For the text-containing cell, return its midpoint in (X, Y) coordinate format. 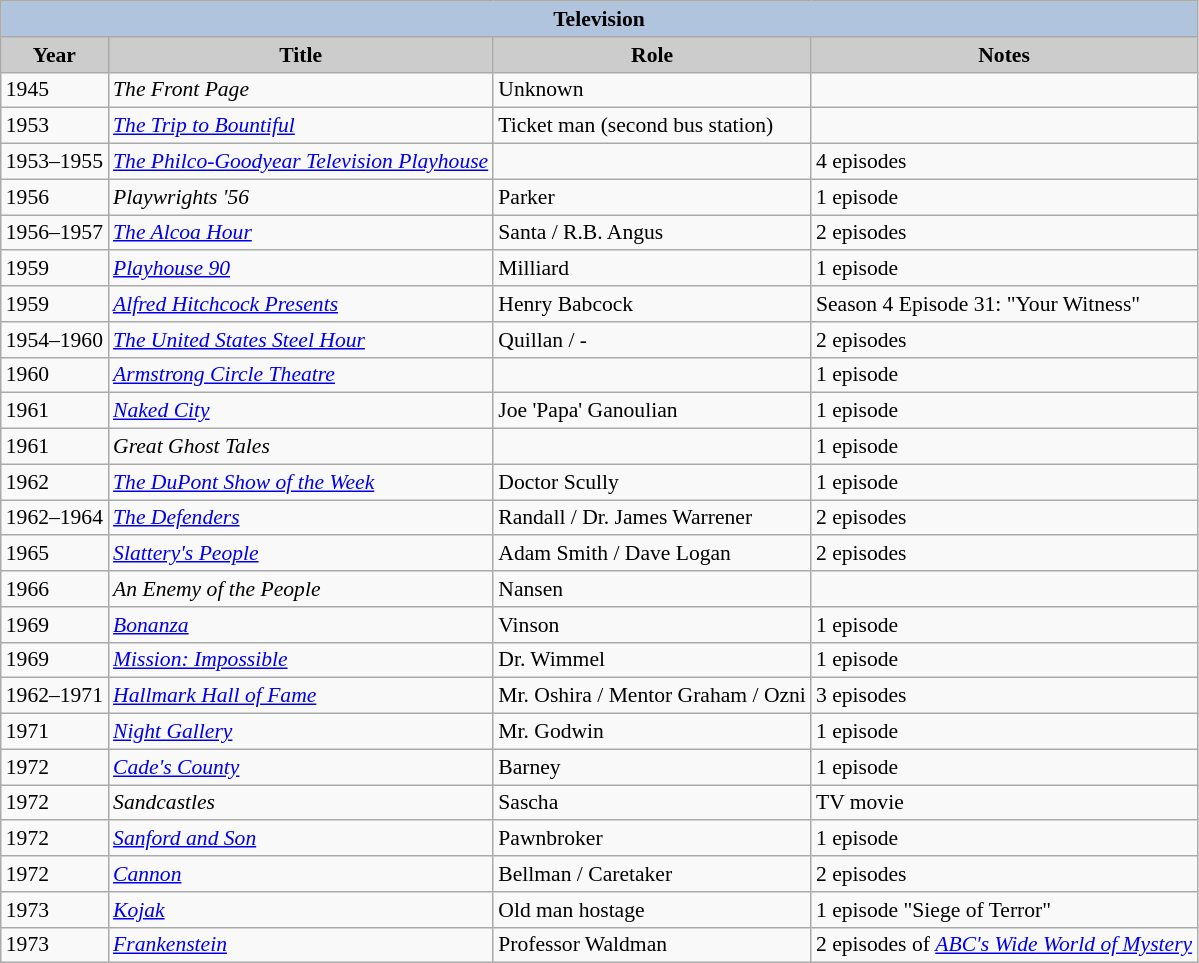
1956–1957 (54, 233)
An Enemy of the People (300, 589)
Mr. Oshira / Mentor Graham / Ozni (652, 696)
1962–1964 (54, 518)
Adam Smith / Dave Logan (652, 554)
1945 (54, 90)
3 episodes (1004, 696)
Television (599, 19)
1962 (54, 482)
2 episodes of ABC's Wide World of Mystery (1004, 945)
Joe 'Papa' Ganoulian (652, 411)
Cade's County (300, 767)
Dr. Wimmel (652, 660)
Playhouse 90 (300, 269)
The Front Page (300, 90)
Great Ghost Tales (300, 447)
The Trip to Bountiful (300, 126)
Naked City (300, 411)
1956 (54, 197)
1966 (54, 589)
1 episode "Siege of Terror" (1004, 910)
Armstrong Circle Theatre (300, 375)
The Alcoa Hour (300, 233)
Doctor Scully (652, 482)
Sanford and Son (300, 839)
Milliard (652, 269)
Santa / R.B. Angus (652, 233)
1953–1955 (54, 162)
Old man hostage (652, 910)
Cannon (300, 874)
Ticket man (second bus station) (652, 126)
Vinson (652, 625)
Professor Waldman (652, 945)
Randall / Dr. James Warrener (652, 518)
Unknown (652, 90)
Alfred Hitchcock Presents (300, 304)
4 episodes (1004, 162)
Mission: Impossible (300, 660)
TV movie (1004, 803)
Playwrights '56 (300, 197)
Bellman / Caretaker (652, 874)
Frankenstein (300, 945)
Kojak (300, 910)
Quillan / - (652, 340)
1960 (54, 375)
Hallmark Hall of Fame (300, 696)
Parker (652, 197)
Night Gallery (300, 732)
Season 4 Episode 31: "Your Witness" (1004, 304)
Pawnbroker (652, 839)
Sascha (652, 803)
The DuPont Show of the Week (300, 482)
Year (54, 55)
Nansen (652, 589)
The United States Steel Hour (300, 340)
Bonanza (300, 625)
Sandcastles (300, 803)
1965 (54, 554)
The Defenders (300, 518)
Role (652, 55)
1953 (54, 126)
Slattery's People (300, 554)
Title (300, 55)
1971 (54, 732)
Henry Babcock (652, 304)
Barney (652, 767)
1954–1960 (54, 340)
Mr. Godwin (652, 732)
The Philco-Goodyear Television Playhouse (300, 162)
1962–1971 (54, 696)
Notes (1004, 55)
